Identify which cell holds the provided text, then report its [x, y] central coordinate. 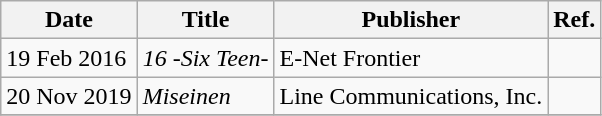
19 Feb 2016 [69, 58]
E-Net Frontier [411, 58]
Publisher [411, 20]
20 Nov 2019 [69, 96]
Date [69, 20]
Ref. [574, 20]
Line Communications, Inc. [411, 96]
Title [206, 20]
Miseinen [206, 96]
16 -Six Teen- [206, 58]
